Return the [x, y] coordinate for the center point of the cell that contains the specified text.  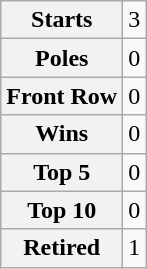
Poles [62, 58]
Wins [62, 134]
3 [134, 20]
Front Row [62, 96]
Top 5 [62, 172]
Starts [62, 20]
Retired [62, 248]
Top 10 [62, 210]
1 [134, 248]
